From the cell containing the given text, extract its center point as (x, y) coordinate. 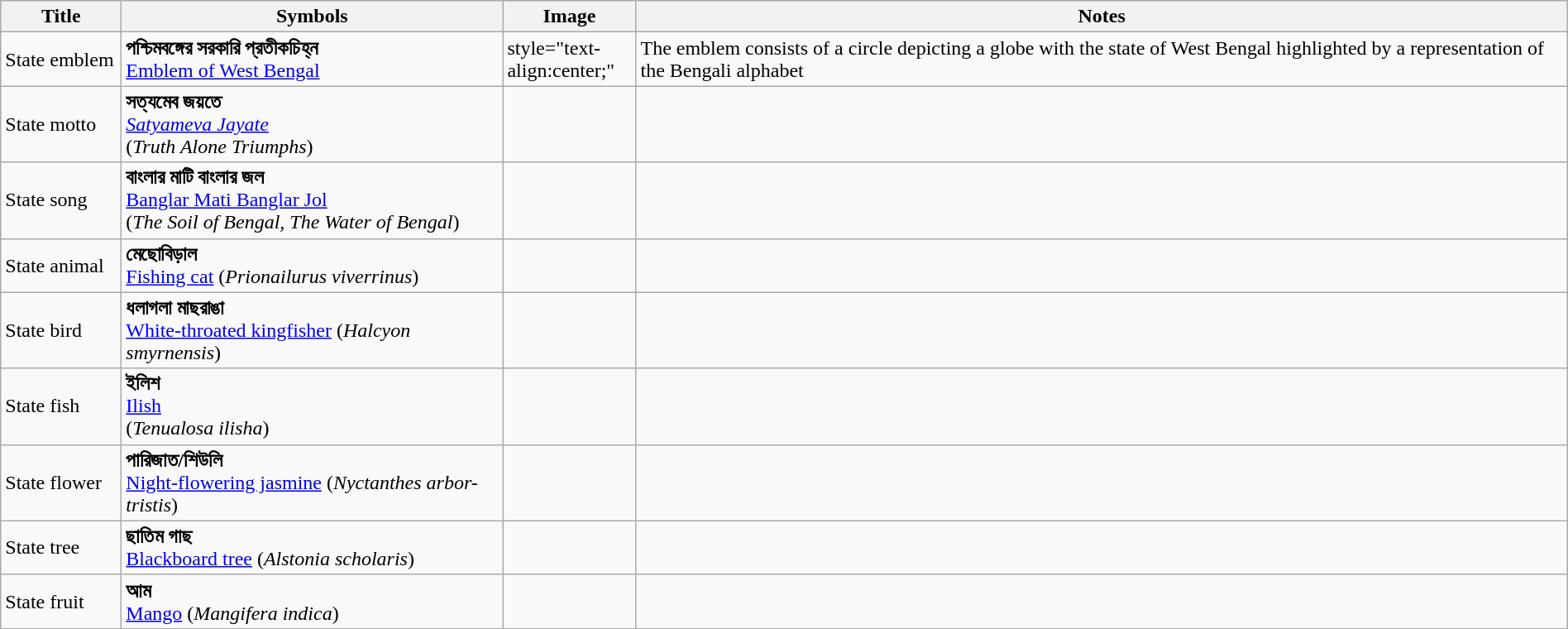
State fish (61, 406)
State flower (61, 483)
Image (569, 17)
State emblem (61, 60)
পশ্চিমবঙ্গের সরকারি প্রতীকচিহ্নEmblem of West Bengal (313, 60)
State fruit (61, 601)
মেছোবিড়াল Fishing cat (Prionailurus viverrinus) (313, 265)
The emblem consists of a circle depicting a globe with the state of West Bengal highlighted by a representation of the Bengali alphabet (1102, 60)
Title (61, 17)
Notes (1102, 17)
আম Mango (Mangifera indica) (313, 601)
style="text-align:center;" (569, 60)
ধলাগলা মাছরাঙা White-throated kingfisher (Halcyon smyrnensis) (313, 330)
সত্যমেব জয়তে Satyameva Jayate (Truth Alone Triumphs) (313, 124)
Symbols (313, 17)
ছাতিম গাছ Blackboard tree (Alstonia scholaris) (313, 548)
State motto (61, 124)
State animal (61, 265)
State bird (61, 330)
ইলিশ Ilish (Tenualosa ilisha) (313, 406)
State tree (61, 548)
পারিজাত/শিউলি Night-flowering jasmine (Nyctanthes arbor-tristis) (313, 483)
বাংলার মাটি বাংলার জল Banglar Mati Banglar Jol (The Soil of Bengal, The Water of Bengal) (313, 200)
State song (61, 200)
